Extract the (X, Y) coordinate from the center of the cell holding the provided text.  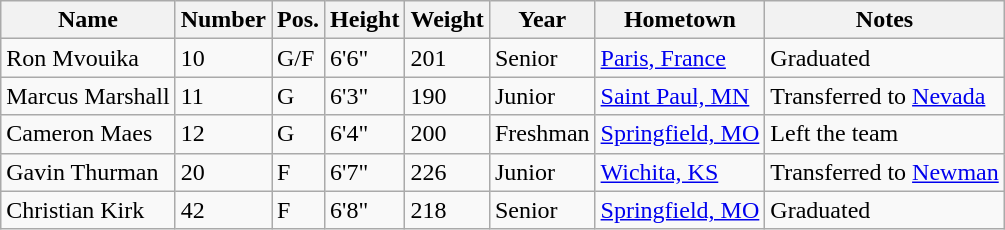
6'6" (365, 58)
226 (447, 172)
Number (223, 20)
42 (223, 210)
Left the team (884, 134)
Transferred to Nevada (884, 96)
Paris, France (680, 58)
Year (542, 20)
190 (447, 96)
Transferred to Newman (884, 172)
6'8" (365, 210)
Name (88, 20)
6'3" (365, 96)
Cameron Maes (88, 134)
Saint Paul, MN (680, 96)
Notes (884, 20)
201 (447, 58)
218 (447, 210)
200 (447, 134)
Height (365, 20)
Freshman (542, 134)
Ron Mvouika (88, 58)
Weight (447, 20)
Gavin Thurman (88, 172)
12 (223, 134)
Pos. (298, 20)
Wichita, KS (680, 172)
6'7" (365, 172)
Marcus Marshall (88, 96)
6'4" (365, 134)
11 (223, 96)
20 (223, 172)
Hometown (680, 20)
10 (223, 58)
Christian Kirk (88, 210)
G/F (298, 58)
